Capture the cell that displays the provided text and extract its (X, Y) central coordinate. 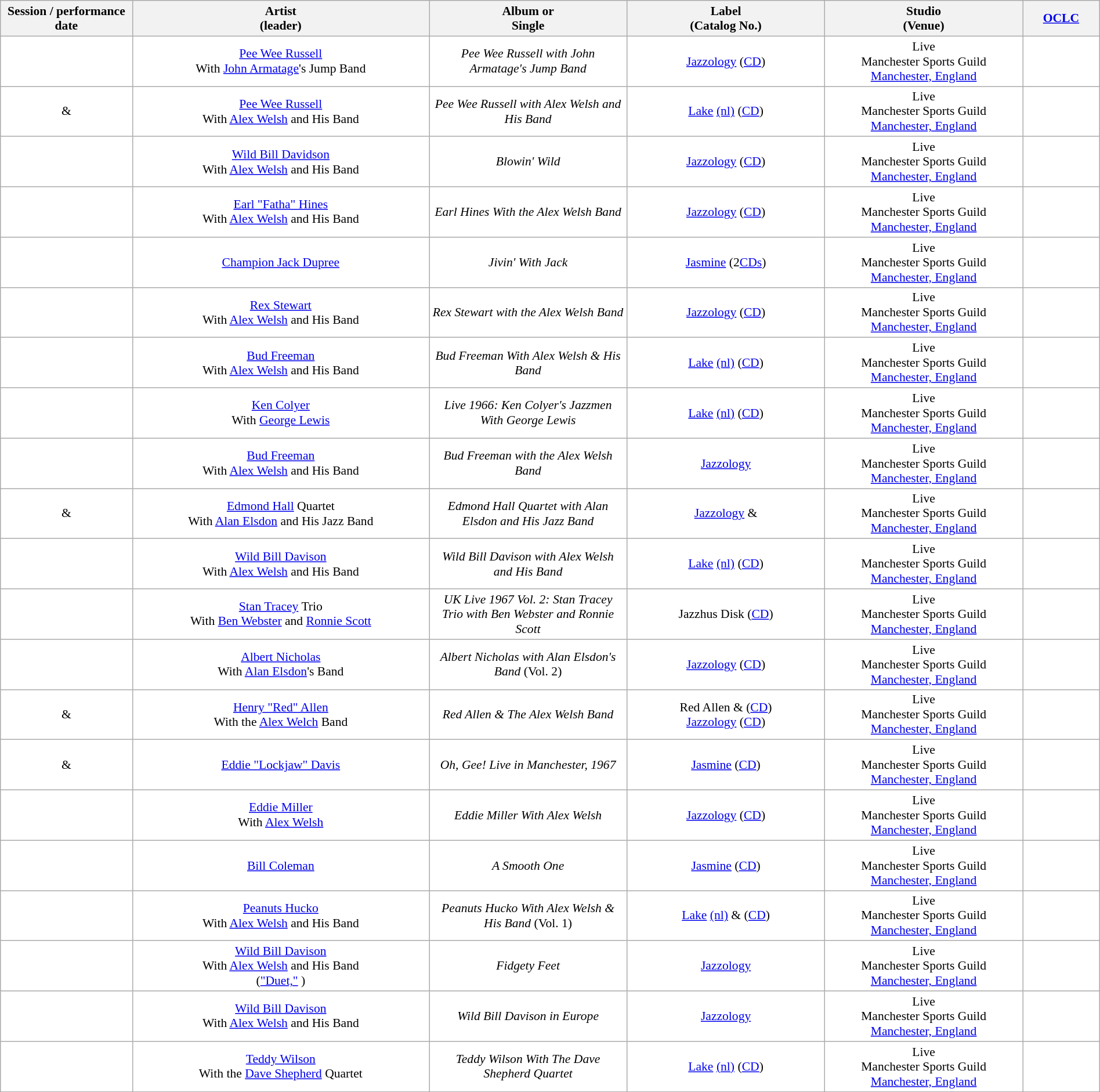
Red Allen & The Alex Welsh Band (528, 715)
Studio(Venue) (924, 19)
Edmond Hall QuartetWith Alan Elsdon and His Jazz Band (281, 514)
Pee Wee Russell with John Armatage's Jump Band (528, 62)
Rex StewartWith Alex Welsh and His Band (281, 312)
Red Allen & (CD)Jazzology (CD) (726, 715)
Bud Freeman With Alex Welsh & His Band (528, 363)
Stan Tracey TrioWith Ben Webster and Ronnie Scott (281, 614)
Edmond Hall Quartet with Alan Elsdon and His Jazz Band (528, 514)
Albert NicholasWith Alan Elsdon's Band (281, 665)
Eddie "Lockjaw" Davis (281, 765)
Bill Coleman (281, 866)
Teddy WilsonWith the Dave Shepherd Quartet (281, 1066)
Bud Freeman with the Alex Welsh Band (528, 463)
Session / performancedate (66, 19)
Pee Wee RussellWith John Armatage's Jump Band (281, 62)
Henry "Red" AllenWith the Alex Welch Band (281, 715)
Lake (nl) & (CD) (726, 916)
OCLC (1062, 19)
Pee Wee RussellWith Alex Welsh and His Band (281, 111)
Jazzhus Disk (CD) (726, 614)
Peanuts Hucko With Alex Welsh & His Band (Vol. 1) (528, 916)
Albert Nicholas with Alan Elsdon's Band (Vol. 2) (528, 665)
Rex Stewart with the Alex Welsh Band (528, 312)
Earl Hines With the Alex Welsh Band (528, 212)
Jasmine (2CDs) (726, 262)
Blowin' Wild (528, 162)
Artist(leader) (281, 19)
Eddie MillerWith Alex Welsh (281, 816)
Label(Catalog No.) (726, 19)
Peanuts HuckoWith Alex Welsh and His Band (281, 916)
Wild Bill DavisonWith Alex Welsh and His Band("Duet," ) (281, 967)
Jivin' With Jack (528, 262)
Wild Bill DavidsonWith Alex Welsh and His Band (281, 162)
Jazzology & (726, 514)
Wild Bill Davison with Alex Welsh and His Band (528, 564)
Pee Wee Russell with Alex Welsh and His Band (528, 111)
Earl "Fatha" HinesWith Alex Welsh and His Band (281, 212)
Eddie Miller With Alex Welsh (528, 816)
Album orSingle (528, 19)
A Smooth One (528, 866)
Teddy Wilson With The Dave Shepherd Quartet (528, 1066)
Live 1966: Ken Colyer's Jazzmen With George Lewis (528, 413)
UK Live 1967 Vol. 2: Stan Tracey Trio with Ben Webster and Ronnie Scott (528, 614)
Wild Bill Davison in Europe (528, 1017)
Champion Jack Dupree (281, 262)
Oh, Gee! Live in Manchester, 1967 (528, 765)
Fidgety Feet (528, 967)
Ken ColyerWith George Lewis (281, 413)
